Identify which cell holds the provided text, then report its (x, y) central coordinate. 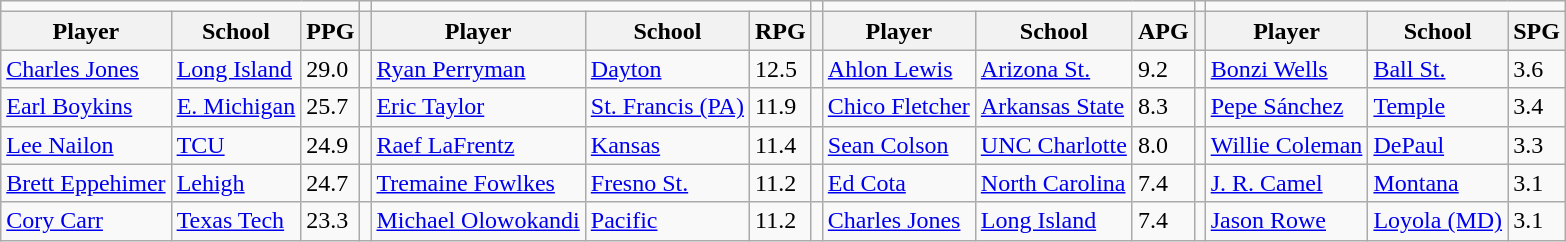
Kansas (667, 145)
Raef LaFrentz (478, 145)
Ball St. (1438, 69)
Texas Tech (236, 221)
North Carolina (1054, 183)
RPG (780, 31)
Brett Eppehimer (86, 183)
SPG (1537, 31)
11.9 (780, 107)
23.3 (330, 221)
APG (1163, 31)
Lehigh (236, 183)
E. Michigan (236, 107)
Loyola (MD) (1438, 221)
Tremaine Fowlkes (478, 183)
UNC Charlotte (1054, 145)
Eric Taylor (478, 107)
3.3 (1537, 145)
Pacific (667, 221)
J. R. Camel (1286, 183)
Michael Olowokandi (478, 221)
Sean Colson (898, 145)
PPG (330, 31)
Pepe Sánchez (1286, 107)
25.7 (330, 107)
Arizona St. (1054, 69)
12.5 (780, 69)
Temple (1438, 107)
Chico Fletcher (898, 107)
Bonzi Wells (1286, 69)
Ed Cota (898, 183)
11.4 (780, 145)
Lee Nailon (86, 145)
Ahlon Lewis (898, 69)
29.0 (330, 69)
Ryan Perryman (478, 69)
Earl Boykins (86, 107)
TCU (236, 145)
8.0 (1163, 145)
DePaul (1438, 145)
3.6 (1537, 69)
3.4 (1537, 107)
8.3 (1163, 107)
24.9 (330, 145)
Dayton (667, 69)
St. Francis (PA) (667, 107)
Fresno St. (667, 183)
Arkansas State (1054, 107)
Cory Carr (86, 221)
9.2 (1163, 69)
Jason Rowe (1286, 221)
Willie Coleman (1286, 145)
24.7 (330, 183)
Montana (1438, 183)
